Output the [x, y] coordinate of the center of the cell containing the given text.  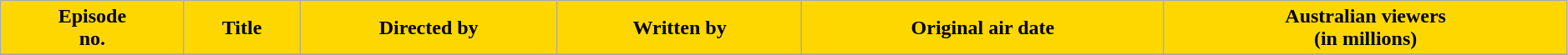
Australian viewers(in millions) [1365, 28]
Directed by [429, 28]
Episodeno. [92, 28]
Written by [679, 28]
Title [242, 28]
Original air date [982, 28]
